Output the (x, y) coordinate of the center of the cell containing the given text.  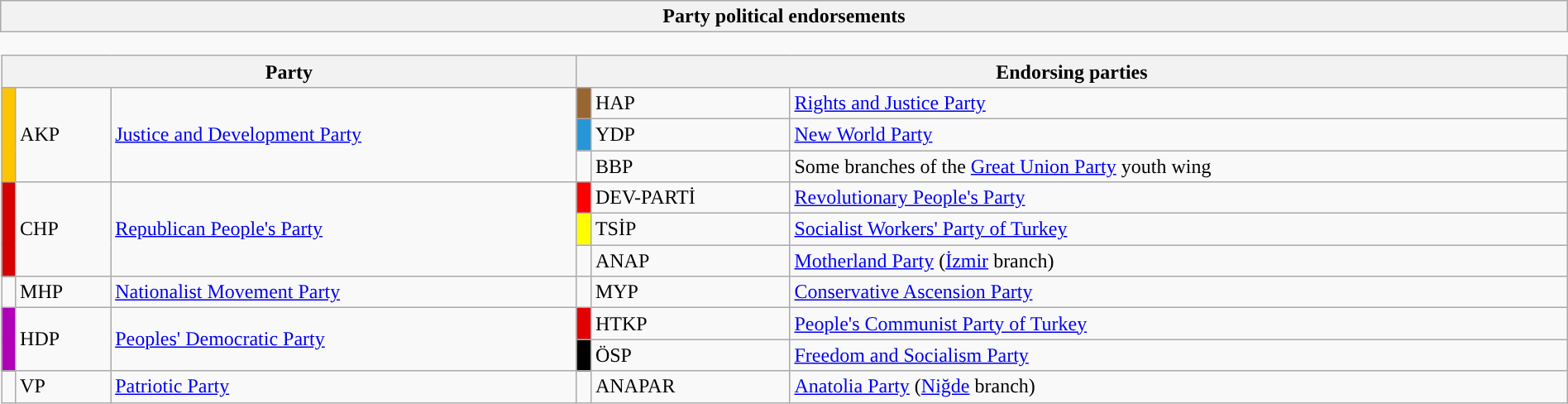
Justice and Development Party (344, 134)
Endorsing parties (1072, 71)
Patriotic Party (344, 387)
VP (63, 387)
Motherland Party (İzmir branch) (1178, 261)
MYP (690, 292)
HDP (63, 339)
Revolutionary People's Party (1178, 198)
Republican People's Party (344, 229)
Socialist Workers' Party of Turkey (1178, 229)
Conservative Ascension Party (1178, 292)
Freedom and Socialism Party (1178, 355)
Rights and Justice Party (1178, 103)
AKP (63, 134)
HTKP (690, 324)
Nationalist Movement Party (344, 292)
ANAP (690, 261)
ANAPAR (690, 387)
BBP (690, 166)
ÖSP (690, 355)
Peoples' Democratic Party (344, 339)
TSİP (690, 229)
Party (289, 71)
YDP (690, 134)
HAP (690, 103)
People's Communist Party of Turkey (1178, 324)
DEV-PARTİ (690, 198)
MHP (63, 292)
Party political endorsements (784, 17)
Some branches of the Great Union Party youth wing (1178, 166)
Anatolia Party (Niğde branch) (1178, 387)
New World Party (1178, 134)
CHP (63, 229)
